Provide the (X, Y) coordinate of the cell's center where the given text is located.  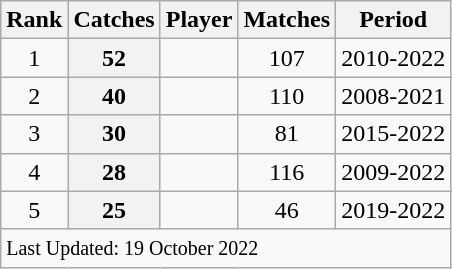
2010-2022 (394, 58)
Catches (114, 20)
4 (34, 172)
3 (34, 134)
5 (34, 210)
107 (287, 58)
2008-2021 (394, 96)
28 (114, 172)
110 (287, 96)
81 (287, 134)
1 (34, 58)
2015-2022 (394, 134)
52 (114, 58)
2009-2022 (394, 172)
40 (114, 96)
30 (114, 134)
Player (199, 20)
116 (287, 172)
46 (287, 210)
Period (394, 20)
2 (34, 96)
Matches (287, 20)
2019-2022 (394, 210)
Last Updated: 19 October 2022 (226, 248)
25 (114, 210)
Rank (34, 20)
